Capture the cell that displays the provided text and extract its [X, Y] central coordinate. 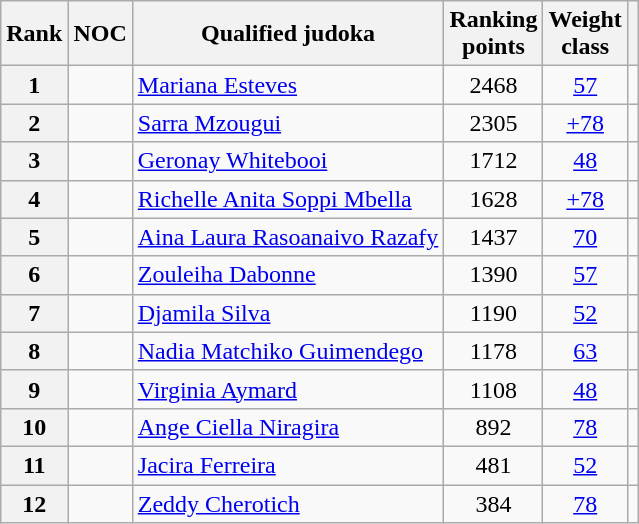
1 [34, 85]
Djamila Silva [288, 313]
481 [494, 465]
Ange Ciella Niragira [288, 427]
12 [34, 503]
Rank [34, 34]
2305 [494, 123]
6 [34, 275]
1190 [494, 313]
Sarra Mzougui [288, 123]
1628 [494, 199]
2 [34, 123]
8 [34, 351]
11 [34, 465]
63 [585, 351]
Geronay Whitebooi [288, 161]
Weightclass [585, 34]
384 [494, 503]
1390 [494, 275]
NOC [100, 34]
4 [34, 199]
1712 [494, 161]
Jacira Ferreira [288, 465]
1178 [494, 351]
3 [34, 161]
Aina Laura Rasoanaivo Razafy [288, 237]
892 [494, 427]
Richelle Anita Soppi Mbella [288, 199]
Rankingpoints [494, 34]
70 [585, 237]
1108 [494, 389]
10 [34, 427]
Mariana Esteves [288, 85]
Nadia Matchiko Guimendego [288, 351]
5 [34, 237]
7 [34, 313]
Zouleiha Dabonne [288, 275]
2468 [494, 85]
9 [34, 389]
Qualified judoka [288, 34]
1437 [494, 237]
Zeddy Cherotich [288, 503]
Virginia Aymard [288, 389]
